Provide the (x, y) coordinate of the cell's center where the given text is located.  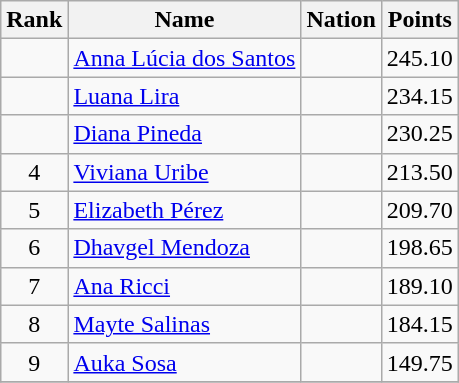
230.25 (420, 134)
Dhavgel Mendoza (184, 248)
245.10 (420, 58)
189.10 (420, 286)
213.50 (420, 172)
Luana Lira (184, 96)
209.70 (420, 210)
4 (34, 172)
198.65 (420, 248)
Ana Ricci (184, 286)
Elizabeth Pérez (184, 210)
9 (34, 362)
Points (420, 20)
Viviana Uribe (184, 172)
234.15 (420, 96)
Mayte Salinas (184, 324)
Name (184, 20)
6 (34, 248)
5 (34, 210)
Auka Sosa (184, 362)
7 (34, 286)
Anna Lúcia dos Santos (184, 58)
149.75 (420, 362)
Nation (341, 20)
Diana Pineda (184, 134)
Rank (34, 20)
8 (34, 324)
184.15 (420, 324)
